Identify which cell holds the provided text, then report its [x, y] central coordinate. 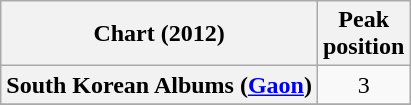
Chart (2012) [160, 34]
Peakposition [363, 34]
3 [363, 85]
South Korean Albums (Gaon) [160, 85]
